Capture the cell that displays the provided text and extract its (x, y) central coordinate. 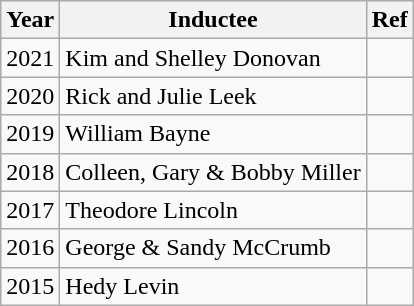
Year (30, 20)
2015 (30, 286)
George & Sandy McCrumb (213, 248)
Rick and Julie Leek (213, 96)
Inductee (213, 20)
2021 (30, 58)
Kim and Shelley Donovan (213, 58)
William Bayne (213, 134)
2019 (30, 134)
Colleen, Gary & Bobby Miller (213, 172)
2020 (30, 96)
Theodore Lincoln (213, 210)
2017 (30, 210)
2016 (30, 248)
Hedy Levin (213, 286)
Ref (390, 20)
2018 (30, 172)
